Capture the cell that displays the provided text and extract its (X, Y) central coordinate. 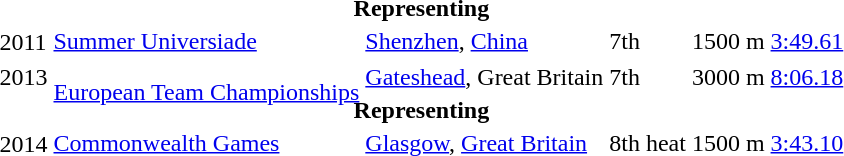
Summer Universiade (206, 41)
Gateshead, Great Britain (484, 77)
1500 m (728, 41)
3000 m (728, 77)
Shenzhen, China (484, 41)
European Team Championships (206, 92)
